For the text-containing cell, return its midpoint in (x, y) coordinate format. 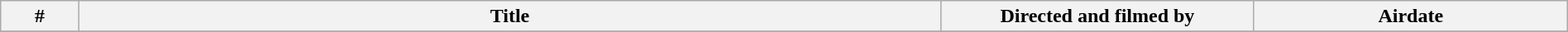
Directed and filmed by (1097, 16)
Title (509, 16)
Airdate (1411, 16)
# (40, 16)
